Return [x, y] of the center of cell containing provided text 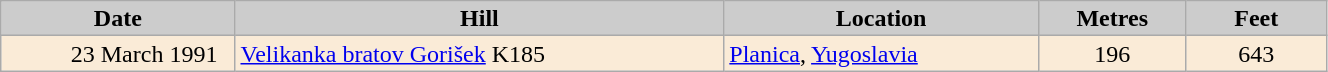
Date [118, 18]
Feet [1256, 18]
Hill [480, 18]
Metres [1112, 18]
196 [1112, 54]
643 [1256, 54]
Planica, Yugoslavia [882, 54]
23 March 1991 [118, 54]
Velikanka bratov Gorišek K185 [480, 54]
Location [882, 18]
